Return the (X, Y) coordinate for the center point of the cell that contains the specified text.  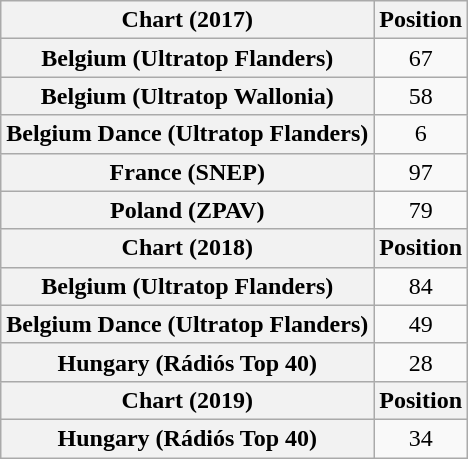
34 (421, 438)
97 (421, 172)
Chart (2019) (188, 400)
France (SNEP) (188, 172)
Poland (ZPAV) (188, 210)
84 (421, 286)
Chart (2017) (188, 20)
49 (421, 324)
6 (421, 134)
Chart (2018) (188, 248)
58 (421, 96)
Belgium (Ultratop Wallonia) (188, 96)
67 (421, 58)
79 (421, 210)
28 (421, 362)
